For the text-containing cell, return its midpoint in [x, y] coordinate format. 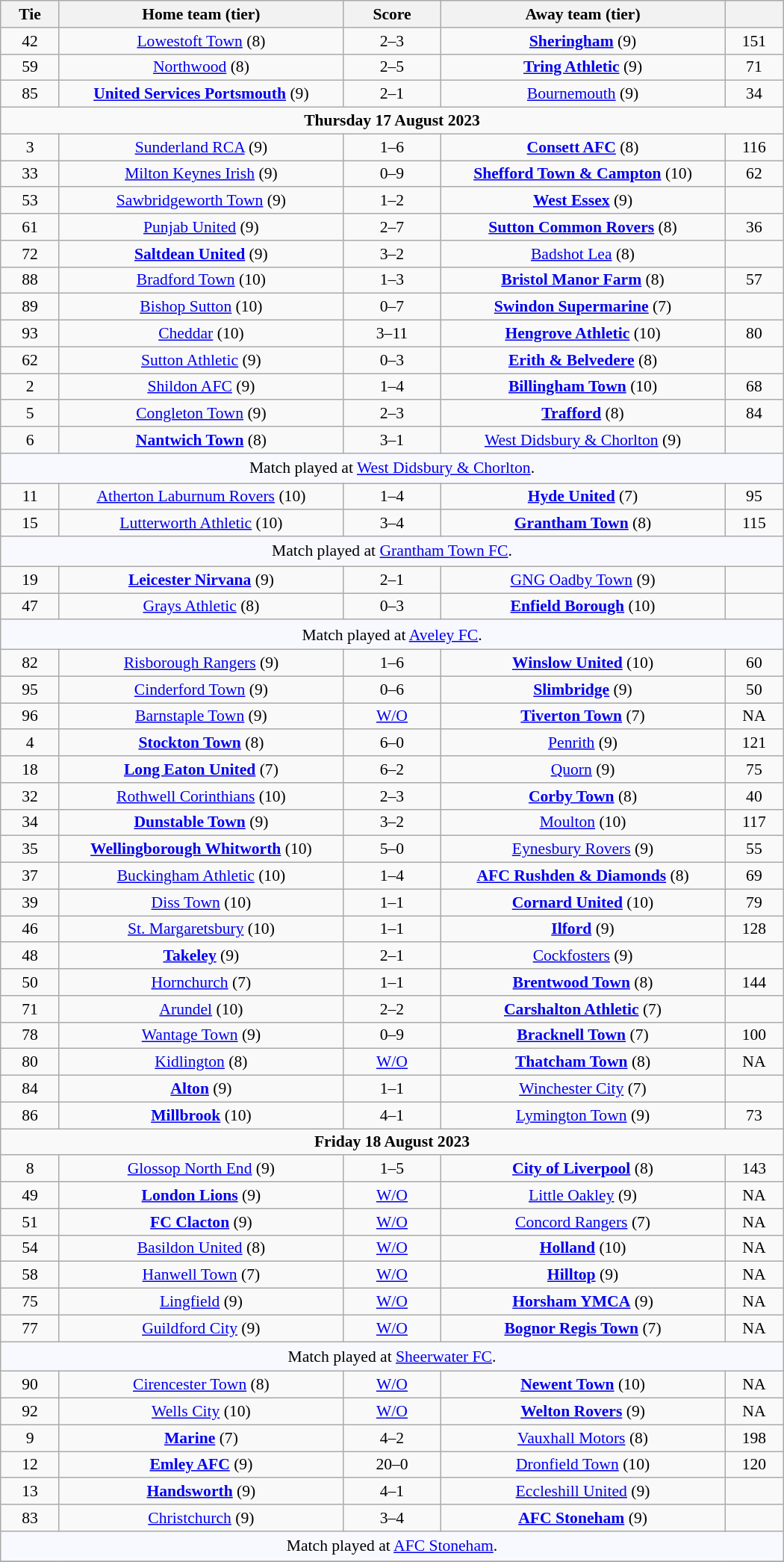
4 [30, 743]
82 [30, 663]
128 [754, 929]
3 [30, 147]
AFC Rushden & Diamonds (8) [583, 876]
9 [30, 1438]
Handsworth (9) [201, 1492]
Grantham Town (8) [583, 524]
Cheddar (10) [201, 334]
Hilltop (9) [583, 1275]
Atherton Laburnum Rovers (10) [201, 497]
Tie [30, 14]
Buckingham Athletic (10) [201, 876]
Shefford Town & Campton (10) [583, 174]
3–1 [391, 440]
48 [30, 956]
Grays Athletic (8) [201, 607]
Saltdean United (9) [201, 254]
Brentwood Town (8) [583, 982]
78 [30, 1035]
0–6 [391, 689]
18 [30, 769]
Congleton Town (9) [201, 414]
Sheringham (9) [583, 41]
144 [754, 982]
47 [30, 607]
Match played at AFC Stoneham. [392, 1546]
Cornard United (10) [583, 902]
32 [30, 796]
116 [754, 147]
Match played at Grantham Town FC. [392, 551]
Long Eaton United (7) [201, 769]
Vauxhall Motors (8) [583, 1438]
Erith & Belvedere (8) [583, 360]
90 [30, 1385]
0–7 [391, 307]
Diss Town (10) [201, 902]
Barnstaple Town (9) [201, 716]
Takeley (9) [201, 956]
89 [30, 307]
Friday 18 August 2023 [392, 1142]
4–2 [391, 1438]
Bishop Sutton (10) [201, 307]
Basildon United (8) [201, 1248]
57 [754, 280]
Match played at West Didsbury & Chorlton. [392, 468]
Tring Athletic (9) [583, 67]
Lingfield (9) [201, 1302]
68 [754, 387]
58 [30, 1275]
1–2 [391, 201]
Bracknell Town (7) [583, 1035]
West Didsbury & Chorlton (9) [583, 440]
55 [754, 849]
Bristol Manor Farm (8) [583, 280]
85 [30, 94]
Sunderland RCA (9) [201, 147]
Moulton (10) [583, 822]
86 [30, 1115]
2–2 [391, 1009]
Bognor Regis Town (7) [583, 1328]
Shildon AFC (9) [201, 387]
Arundel (10) [201, 1009]
Sawbridgeworth Town (9) [201, 201]
West Essex (9) [583, 201]
35 [30, 849]
Quorn (9) [583, 769]
Away team (tier) [583, 14]
Hengrove Athletic (10) [583, 334]
19 [30, 580]
93 [30, 334]
FC Clacton (9) [201, 1222]
92 [30, 1412]
Hyde United (7) [583, 497]
Concord Rangers (7) [583, 1222]
8 [30, 1169]
Rothwell Corinthians (10) [201, 796]
Sutton Athletic (9) [201, 360]
Alton (9) [201, 1089]
1–5 [391, 1169]
Christchurch (9) [201, 1518]
59 [30, 67]
12 [30, 1465]
3–11 [391, 334]
Cockfosters (9) [583, 956]
City of Liverpool (8) [583, 1169]
60 [754, 663]
Newent Town (10) [583, 1385]
Emley AFC (9) [201, 1465]
100 [754, 1035]
GNG Oadby Town (9) [583, 580]
1–3 [391, 280]
2–7 [391, 227]
151 [754, 41]
Ilford (9) [583, 929]
83 [30, 1518]
Carshalton Athletic (7) [583, 1009]
49 [30, 1195]
Hornchurch (7) [201, 982]
St. Margaretsbury (10) [201, 929]
20–0 [391, 1465]
Kidlington (8) [201, 1062]
Bradford Town (10) [201, 280]
117 [754, 822]
Cirencester Town (8) [201, 1385]
Milton Keynes Irish (9) [201, 174]
Winslow United (10) [583, 663]
Thatcham Town (8) [583, 1062]
Wantage Town (9) [201, 1035]
Home team (tier) [201, 14]
77 [30, 1328]
Millbrook (10) [201, 1115]
40 [754, 796]
2 [30, 387]
33 [30, 174]
Leicester Nirvana (9) [201, 580]
Score [391, 14]
Corby Town (8) [583, 796]
6–2 [391, 769]
Bournemouth (9) [583, 94]
Nantwich Town (8) [201, 440]
2–5 [391, 67]
88 [30, 280]
AFC Stoneham (9) [583, 1518]
Wellingborough Whitworth (10) [201, 849]
Thursday 17 August 2023 [392, 121]
Trafford (8) [583, 414]
Lowestoft Town (8) [201, 41]
120 [754, 1465]
Welton Rovers (9) [583, 1412]
36 [754, 227]
Badshot Lea (8) [583, 254]
Swindon Supermarine (7) [583, 307]
61 [30, 227]
Horsham YMCA (9) [583, 1302]
Guildford City (9) [201, 1328]
Dronfield Town (10) [583, 1465]
Marine (7) [201, 1438]
73 [754, 1115]
11 [30, 497]
53 [30, 201]
Wells City (10) [201, 1412]
37 [30, 876]
15 [30, 524]
42 [30, 41]
Eynesbury Rovers (9) [583, 849]
Risborough Rangers (9) [201, 663]
198 [754, 1438]
Hanwell Town (7) [201, 1275]
13 [30, 1492]
Penrith (9) [583, 743]
39 [30, 902]
Punjab United (9) [201, 227]
Enfield Borough (10) [583, 607]
Billingham Town (10) [583, 387]
Sutton Common Rovers (8) [583, 227]
51 [30, 1222]
72 [30, 254]
Little Oakley (9) [583, 1195]
Northwood (8) [201, 67]
Holland (10) [583, 1248]
5 [30, 414]
Eccleshill United (9) [583, 1492]
96 [30, 716]
Dunstable Town (9) [201, 822]
143 [754, 1169]
United Services Portsmouth (9) [201, 94]
79 [754, 902]
Stockton Town (8) [201, 743]
Winchester City (7) [583, 1089]
Consett AFC (8) [583, 147]
6–0 [391, 743]
121 [754, 743]
London Lions (9) [201, 1195]
Lymington Town (9) [583, 1115]
115 [754, 524]
Lutterworth Athletic (10) [201, 524]
6 [30, 440]
5–0 [391, 849]
Cinderford Town (9) [201, 689]
69 [754, 876]
46 [30, 929]
Slimbridge (9) [583, 689]
Match played at Sheerwater FC. [392, 1357]
54 [30, 1248]
Glossop North End (9) [201, 1169]
Tiverton Town (7) [583, 716]
Match played at Aveley FC. [392, 635]
